Capture the cell that displays the provided text and extract its (x, y) central coordinate. 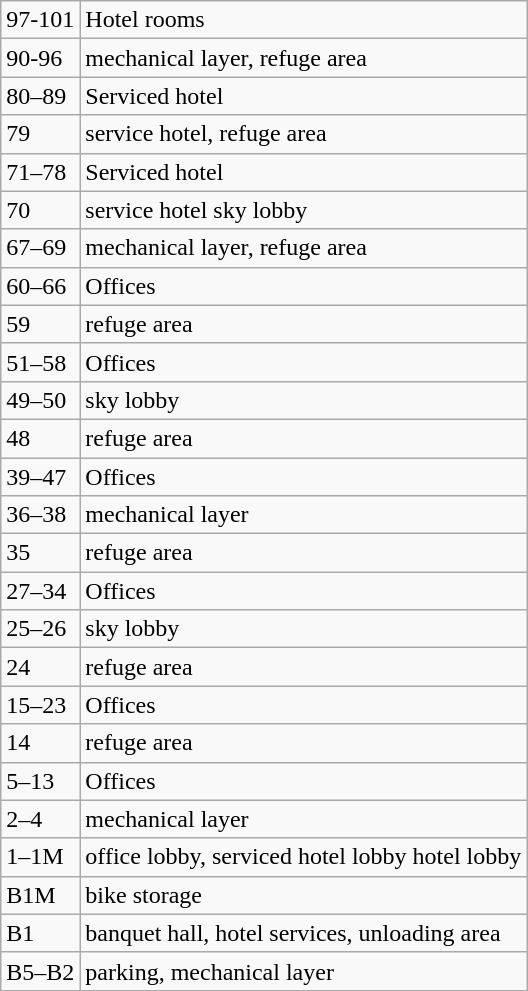
27–34 (40, 591)
B1M (40, 895)
48 (40, 438)
79 (40, 134)
71–78 (40, 172)
97-101 (40, 20)
14 (40, 743)
67–69 (40, 248)
36–38 (40, 515)
59 (40, 324)
B1 (40, 933)
banquet hall, hotel services, unloading area (304, 933)
bike storage (304, 895)
70 (40, 210)
parking, mechanical layer (304, 971)
90-96 (40, 58)
5–13 (40, 781)
2–4 (40, 819)
service hotel sky lobby (304, 210)
25–26 (40, 629)
office lobby, serviced hotel lobby hotel lobby (304, 857)
60–66 (40, 286)
39–47 (40, 477)
15–23 (40, 705)
80–89 (40, 96)
24 (40, 667)
Hotel rooms (304, 20)
1–1M (40, 857)
51–58 (40, 362)
35 (40, 553)
49–50 (40, 400)
B5–B2 (40, 971)
service hotel, refuge area (304, 134)
